For the text-containing cell, return its midpoint in [X, Y] coordinate format. 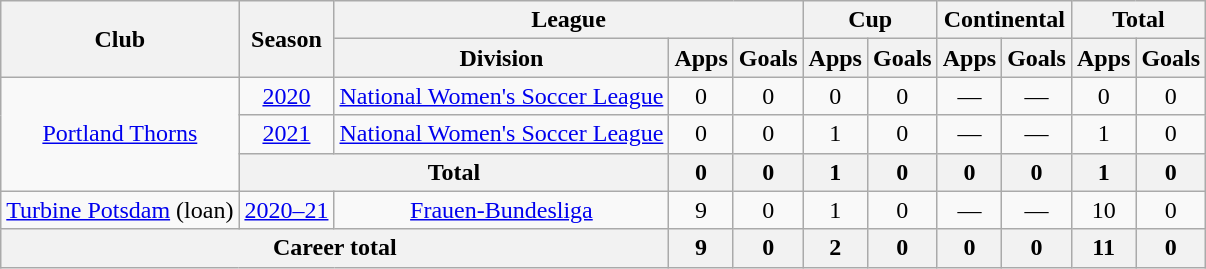
Turbine Potsdam (loan) [120, 210]
Division [502, 58]
Continental [1004, 20]
2 [835, 248]
10 [1103, 210]
11 [1103, 248]
Portland Thorns [120, 134]
2020–21 [286, 210]
League [568, 20]
Cup [870, 20]
Frauen-Bundesliga [502, 210]
Season [286, 39]
2020 [286, 96]
2021 [286, 134]
Career total [335, 248]
Club [120, 39]
